Determine the (X, Y) coordinate at the center of the cell enclosing the given text.  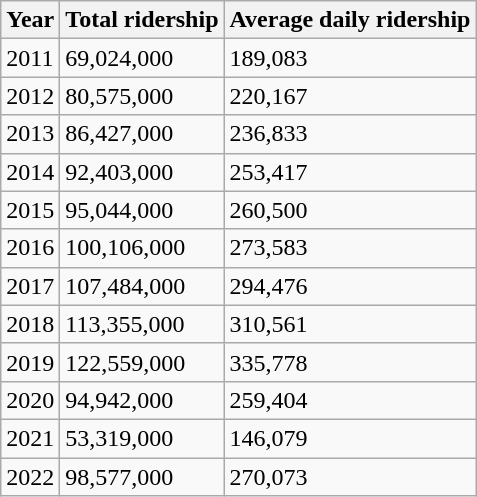
2017 (30, 286)
2014 (30, 172)
2020 (30, 400)
94,942,000 (142, 400)
Total ridership (142, 20)
294,476 (350, 286)
260,500 (350, 210)
270,073 (350, 477)
2012 (30, 96)
53,319,000 (142, 438)
310,561 (350, 324)
189,083 (350, 58)
Average daily ridership (350, 20)
69,024,000 (142, 58)
Year (30, 20)
220,167 (350, 96)
2016 (30, 248)
146,079 (350, 438)
2015 (30, 210)
236,833 (350, 134)
253,417 (350, 172)
2018 (30, 324)
122,559,000 (142, 362)
80,575,000 (142, 96)
113,355,000 (142, 324)
95,044,000 (142, 210)
2011 (30, 58)
273,583 (350, 248)
259,404 (350, 400)
100,106,000 (142, 248)
86,427,000 (142, 134)
107,484,000 (142, 286)
2021 (30, 438)
2022 (30, 477)
2019 (30, 362)
92,403,000 (142, 172)
335,778 (350, 362)
98,577,000 (142, 477)
2013 (30, 134)
